Determine the (X, Y) coordinate at the center of the cell enclosing the given text.  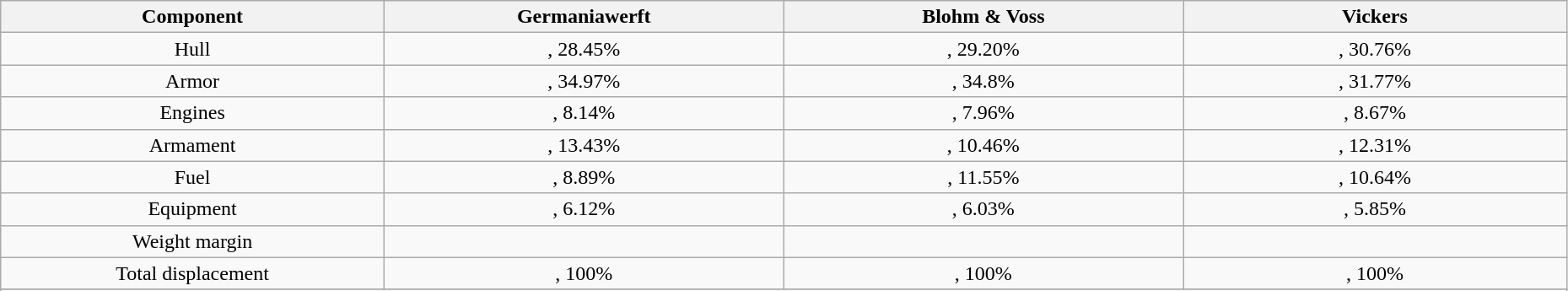
, 8.67% (1375, 113)
, 7.96% (983, 113)
, 29.20% (983, 49)
Engines (192, 113)
Armor (192, 81)
, 13.43% (584, 145)
Vickers (1375, 17)
, 34.8% (983, 81)
, 6.03% (983, 209)
Blohm & Voss (983, 17)
Fuel (192, 177)
, 31.77% (1375, 81)
, 10.46% (983, 145)
Total displacement (192, 273)
Equipment (192, 209)
, 34.97% (584, 81)
, 5.85% (1375, 209)
, 6.12% (584, 209)
Germaniawerft (584, 17)
Hull (192, 49)
, 11.55% (983, 177)
, 12.31% (1375, 145)
, 10.64% (1375, 177)
, 8.14% (584, 113)
Component (192, 17)
Armament (192, 145)
, 28.45% (584, 49)
, 30.76% (1375, 49)
Weight margin (192, 241)
, 8.89% (584, 177)
